Determine the (X, Y) coordinate at the center of the cell enclosing the given text.  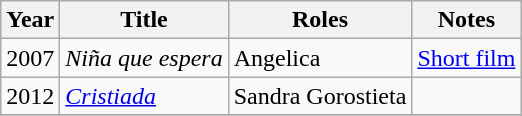
2007 (30, 58)
Niña que espera (144, 58)
Roles (320, 20)
Year (30, 20)
Angelica (320, 58)
2012 (30, 96)
Cristiada (144, 96)
Notes (466, 20)
Short film (466, 58)
Sandra Gorostieta (320, 96)
Title (144, 20)
